From the cell containing the given text, extract its center point as (x, y) coordinate. 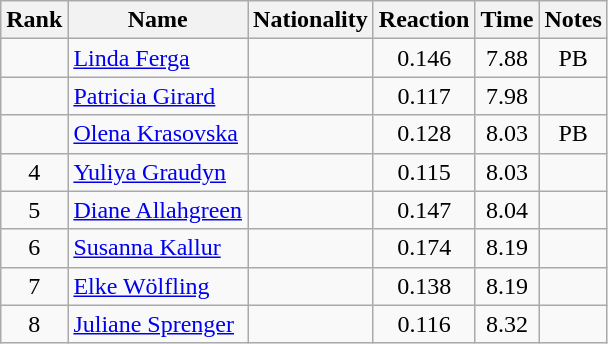
0.115 (424, 172)
Name (158, 20)
Nationality (311, 20)
Rank (34, 20)
0.146 (424, 58)
4 (34, 172)
5 (34, 210)
0.117 (424, 96)
0.147 (424, 210)
7.88 (507, 58)
7 (34, 286)
Diane Allahgreen (158, 210)
8.04 (507, 210)
Time (507, 20)
0.174 (424, 248)
Yuliya Graudyn (158, 172)
6 (34, 248)
8 (34, 324)
0.116 (424, 324)
Notes (573, 20)
0.128 (424, 134)
0.138 (424, 286)
Linda Ferga (158, 58)
Olena Krasovska (158, 134)
Juliane Sprenger (158, 324)
7.98 (507, 96)
Elke Wölfling (158, 286)
Reaction (424, 20)
Susanna Kallur (158, 248)
Patricia Girard (158, 96)
8.32 (507, 324)
